Provide the (X, Y) coordinate of the cell's center where the given text is located.  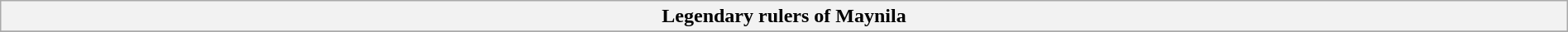
Legendary rulers of Maynila (784, 16)
